Search for the cell housing the specified text and yield its (x, y) center coordinate. 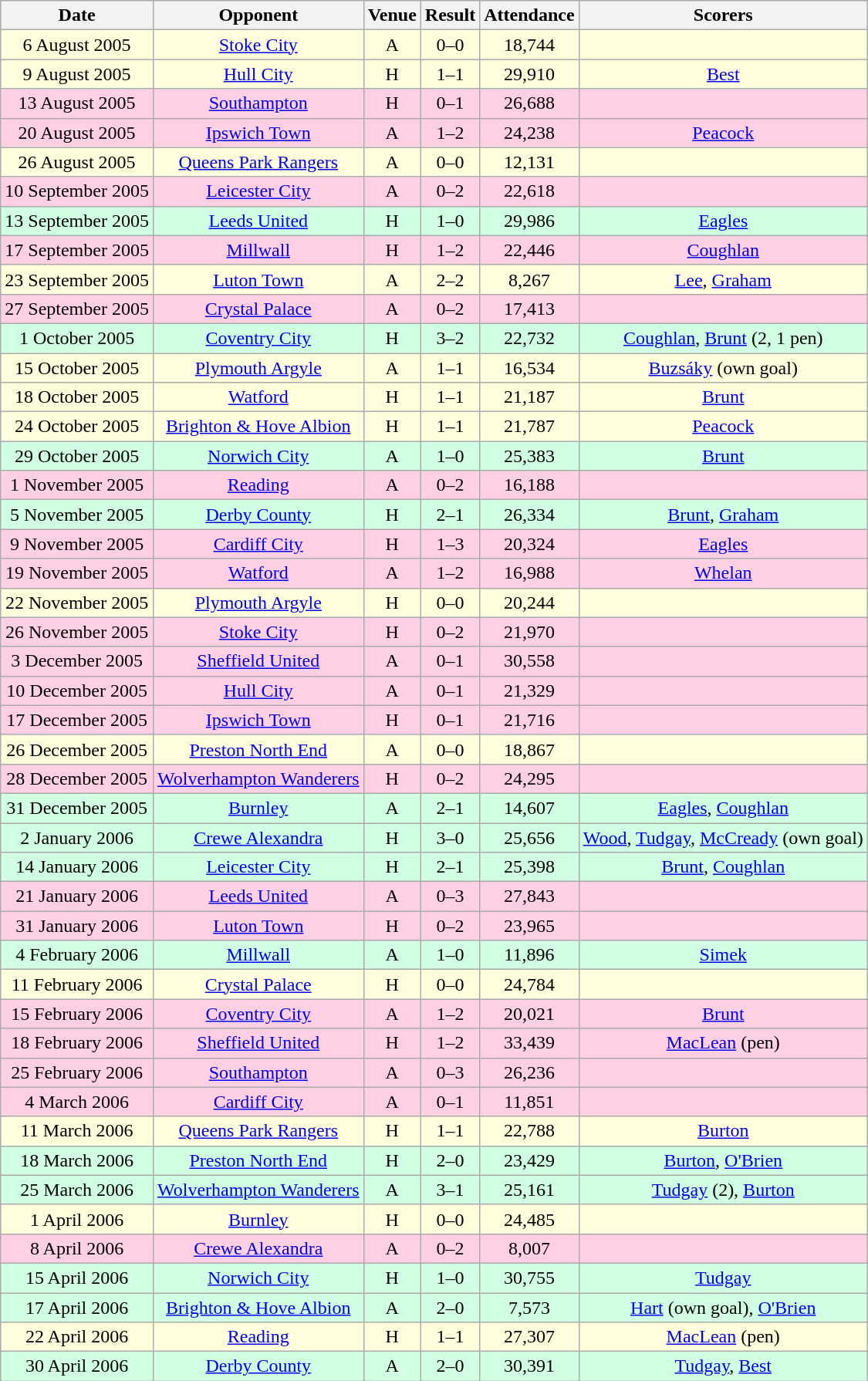
18 March 2006 (77, 1160)
Eagles, Coughlan (723, 808)
Scorers (723, 15)
17 April 2006 (77, 1308)
8,007 (529, 1248)
11,851 (529, 1102)
9 November 2005 (77, 544)
20,324 (529, 544)
16,188 (529, 485)
26,688 (529, 103)
7,573 (529, 1308)
Whelan (723, 573)
18 October 2005 (77, 397)
26 August 2005 (77, 162)
31 December 2005 (77, 808)
14 January 2006 (77, 867)
Burton (723, 1131)
26,236 (529, 1072)
15 April 2006 (77, 1278)
20 August 2005 (77, 133)
21,787 (529, 427)
4 February 2006 (77, 955)
21 January 2006 (77, 896)
30,755 (529, 1278)
26 November 2005 (77, 632)
5 November 2005 (77, 515)
Brunt, Coughlan (723, 867)
27,307 (529, 1337)
14,607 (529, 808)
33,439 (529, 1043)
10 September 2005 (77, 191)
23 September 2005 (77, 279)
Tudgay (723, 1278)
Best (723, 74)
12,131 (529, 162)
16,534 (529, 368)
26 December 2005 (77, 749)
1 October 2005 (77, 338)
29,910 (529, 74)
28 December 2005 (77, 778)
15 October 2005 (77, 368)
19 November 2005 (77, 573)
27,843 (529, 896)
20,021 (529, 1014)
18 February 2006 (77, 1043)
8,267 (529, 279)
22,732 (529, 338)
3–2 (450, 338)
26,334 (529, 515)
Opponent (258, 15)
6 August 2005 (77, 45)
17 September 2005 (77, 250)
1 November 2005 (77, 485)
9 August 2005 (77, 74)
Hart (own goal), O'Brien (723, 1308)
25,656 (529, 837)
3 December 2005 (77, 661)
21,716 (529, 720)
8 April 2006 (77, 1248)
24,784 (529, 984)
24,238 (529, 133)
Tudgay (2), Burton (723, 1190)
13 August 2005 (77, 103)
16,988 (529, 573)
11,896 (529, 955)
24,295 (529, 778)
Brunt, Graham (723, 515)
17 December 2005 (77, 720)
25,161 (529, 1190)
Tudgay, Best (723, 1366)
30,558 (529, 661)
Result (450, 15)
25 March 2006 (77, 1190)
22,618 (529, 191)
24,485 (529, 1219)
Coughlan, Brunt (2, 1 pen) (723, 338)
30,391 (529, 1366)
20,244 (529, 603)
1–3 (450, 544)
11 February 2006 (77, 984)
24 October 2005 (77, 427)
11 March 2006 (77, 1131)
27 September 2005 (77, 309)
1 April 2006 (77, 1219)
18,867 (529, 749)
25,398 (529, 867)
3–0 (450, 837)
15 February 2006 (77, 1014)
3–1 (450, 1190)
Lee, Graham (723, 279)
10 December 2005 (77, 690)
13 September 2005 (77, 221)
2–2 (450, 279)
23,965 (529, 926)
29,986 (529, 221)
22,788 (529, 1131)
Buzsáky (own goal) (723, 368)
31 January 2006 (77, 926)
22,446 (529, 250)
22 November 2005 (77, 603)
23,429 (529, 1160)
Simek (723, 955)
21,970 (529, 632)
21,187 (529, 397)
25,383 (529, 456)
Wood, Tudgay, McCready (own goal) (723, 837)
30 April 2006 (77, 1366)
Date (77, 15)
21,329 (529, 690)
Venue (392, 15)
4 March 2006 (77, 1102)
Attendance (529, 15)
2 January 2006 (77, 837)
Coughlan (723, 250)
18,744 (529, 45)
17,413 (529, 309)
25 February 2006 (77, 1072)
22 April 2006 (77, 1337)
29 October 2005 (77, 456)
Burton, O'Brien (723, 1160)
